Find where the given text appears and provide that cell's center as (X, Y) coordinate. 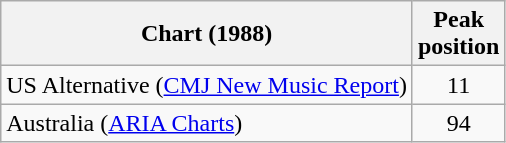
94 (458, 123)
US Alternative (CMJ New Music Report) (207, 85)
11 (458, 85)
Chart (1988) (207, 34)
Peakposition (458, 34)
Australia (ARIA Charts) (207, 123)
